Find where the given text appears and provide that cell's center as [x, y] coordinate. 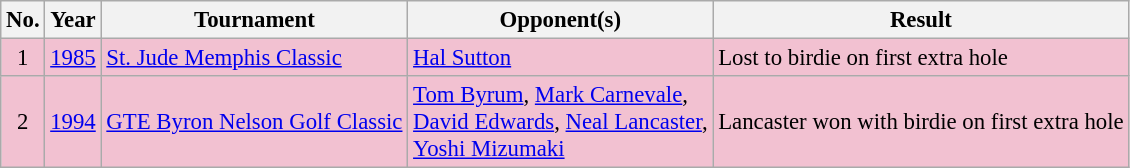
No. [23, 20]
1994 [73, 122]
Tom Byrum, Mark Carnevale, David Edwards, Neal Lancaster, Yoshi Mizumaki [560, 122]
Result [921, 20]
Opponent(s) [560, 20]
Year [73, 20]
1985 [73, 58]
1 [23, 58]
Tournament [254, 20]
St. Jude Memphis Classic [254, 58]
Hal Sutton [560, 58]
Lost to birdie on first extra hole [921, 58]
GTE Byron Nelson Golf Classic [254, 122]
2 [23, 122]
Lancaster won with birdie on first extra hole [921, 122]
